Pinpoint the cell where the given text exists, returning its [x, y] midpoint coordinate. 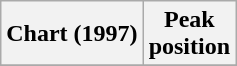
Chart (1997) [72, 34]
Peakposition [189, 34]
